Scan for the cell matching the given text and deliver its (X, Y) coordinate at center. 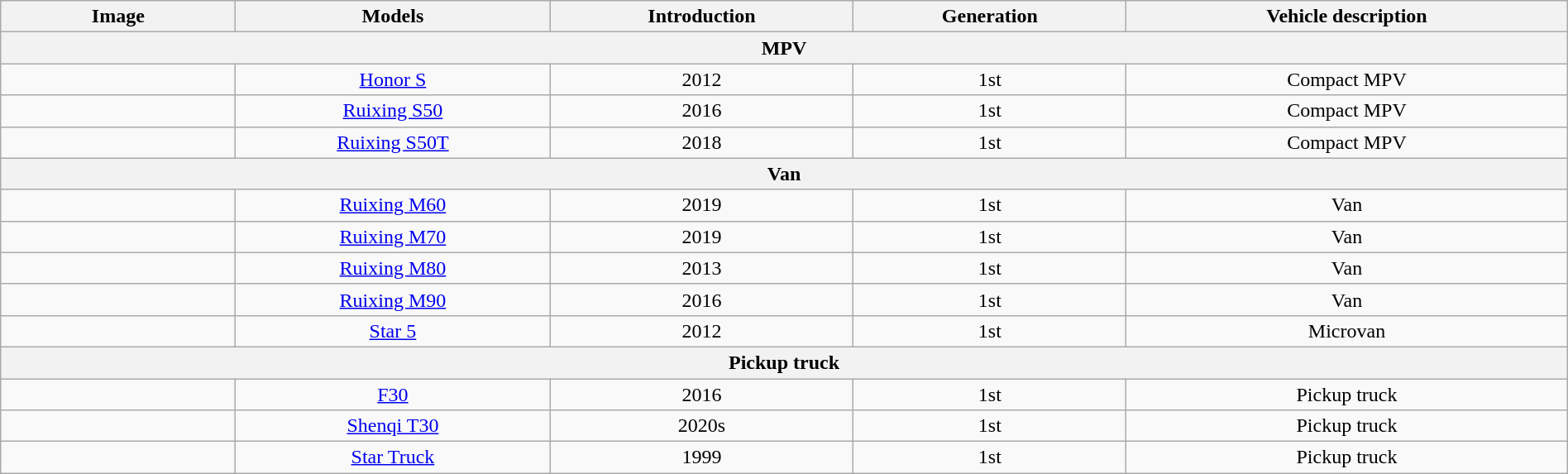
Shenqi T30 (393, 426)
1999 (701, 457)
Star 5 (393, 331)
Models (393, 17)
F30 (393, 395)
Honor S (393, 79)
Ruixing S50 (393, 111)
Generation (990, 17)
Introduction (701, 17)
Microvan (1347, 331)
2018 (701, 142)
MPV (784, 48)
Ruixing M60 (393, 205)
Ruixing M90 (393, 299)
Star Truck (393, 457)
2020s (701, 426)
Ruixing S50T (393, 142)
Ruixing M70 (393, 237)
2013 (701, 268)
Vehicle description (1347, 17)
Image (118, 17)
Ruixing M80 (393, 268)
